Find where the given text appears and provide that cell's center as [x, y] coordinate. 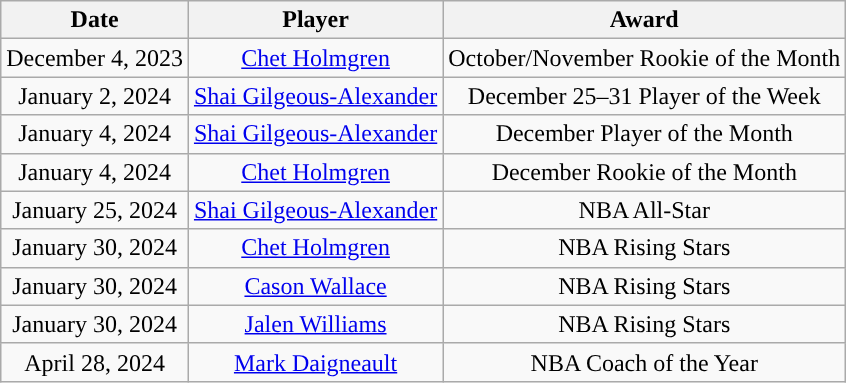
Player [315, 20]
Award [644, 20]
Mark Daigneault [315, 362]
January 2, 2024 [95, 96]
NBA Coach of the Year [644, 362]
December 4, 2023 [95, 58]
December Rookie of the Month [644, 172]
NBA All-Star [644, 210]
January 25, 2024 [95, 210]
April 28, 2024 [95, 362]
Jalen Williams [315, 324]
December Player of the Month [644, 134]
Cason Wallace [315, 286]
Date [95, 20]
October/November Rookie of the Month [644, 58]
December 25–31 Player of the Week [644, 96]
